Return the [X, Y] coordinate for the center point of the cell that contains the specified text.  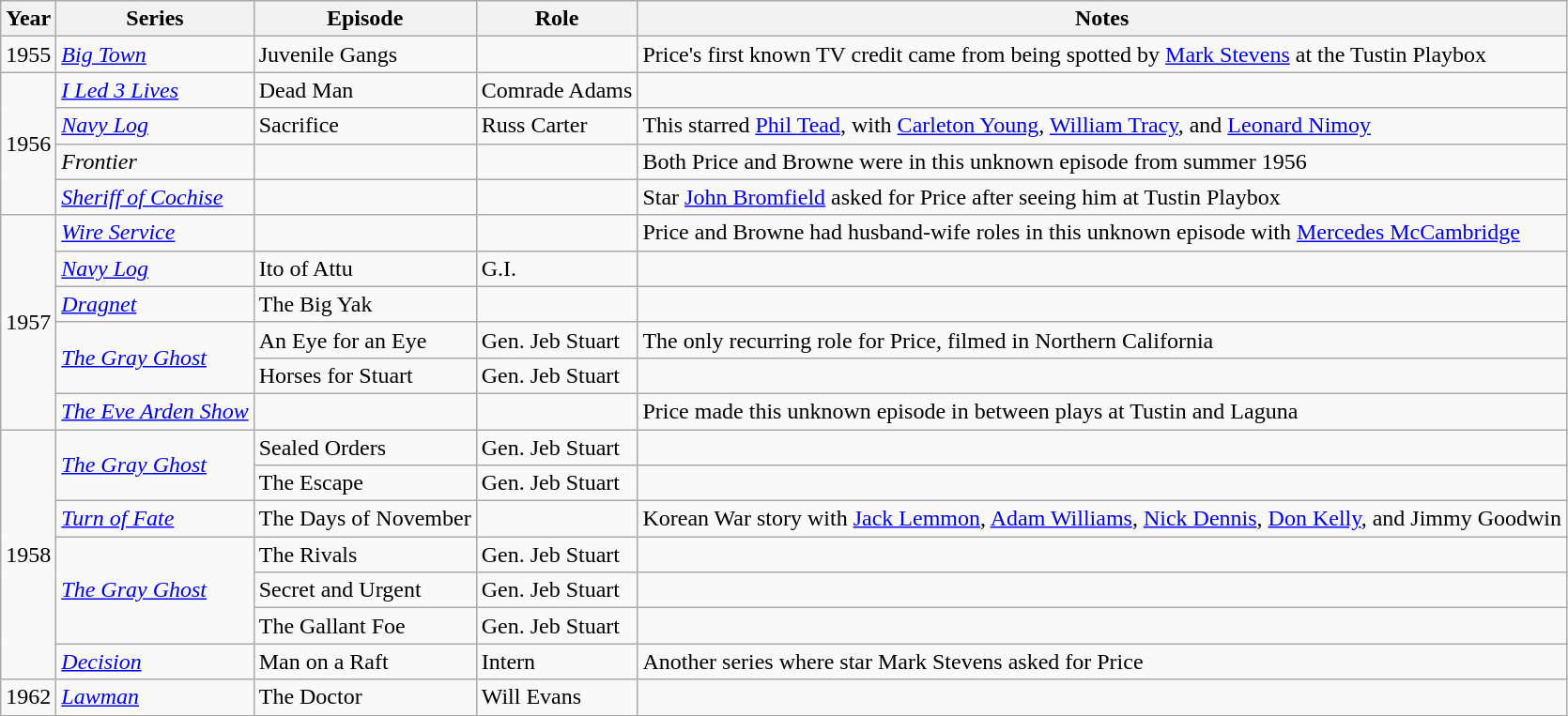
Sacrifice [364, 126]
Horses for Stuart [364, 375]
Notes [1102, 19]
Turn of Fate [155, 519]
The Rivals [364, 555]
1957 [28, 322]
Episode [364, 19]
This starred Phil Tead, with Carleton Young, William Tracy, and Leonard Nimoy [1102, 126]
1956 [28, 144]
Big Town [155, 54]
Price's first known TV credit came from being spotted by Mark Stevens at the Tustin Playbox [1102, 54]
Comrade Adams [557, 90]
I Led 3 Lives [155, 90]
1962 [28, 697]
Ito of Attu [364, 268]
The only recurring role for Price, filmed in Northern California [1102, 340]
G.I. [557, 268]
Intern [557, 662]
Price and Browne had husband-wife roles in this unknown episode with Mercedes McCambridge [1102, 233]
The Doctor [364, 697]
The Escape [364, 483]
The Big Yak [364, 304]
Role [557, 19]
Sheriff of Cochise [155, 197]
Another series where star Mark Stevens asked for Price [1102, 662]
Will Evans [557, 697]
Dragnet [155, 304]
Secret and Urgent [364, 590]
Year [28, 19]
1958 [28, 555]
Price made this unknown episode in between plays at Tustin and Laguna [1102, 411]
Wire Service [155, 233]
Decision [155, 662]
Both Price and Browne were in this unknown episode from summer 1956 [1102, 161]
Series [155, 19]
Lawman [155, 697]
The Eve Arden Show [155, 411]
Sealed Orders [364, 448]
The Gallant Foe [364, 626]
Frontier [155, 161]
Dead Man [364, 90]
1955 [28, 54]
Russ Carter [557, 126]
Juvenile Gangs [364, 54]
Korean War story with Jack Lemmon, Adam Williams, Nick Dennis, Don Kelly, and Jimmy Goodwin [1102, 519]
An Eye for an Eye [364, 340]
The Days of November [364, 519]
Man on a Raft [364, 662]
Star John Bromfield asked for Price after seeing him at Tustin Playbox [1102, 197]
